Detect which cell encompasses the target text, then output its [x, y] center coordinate. 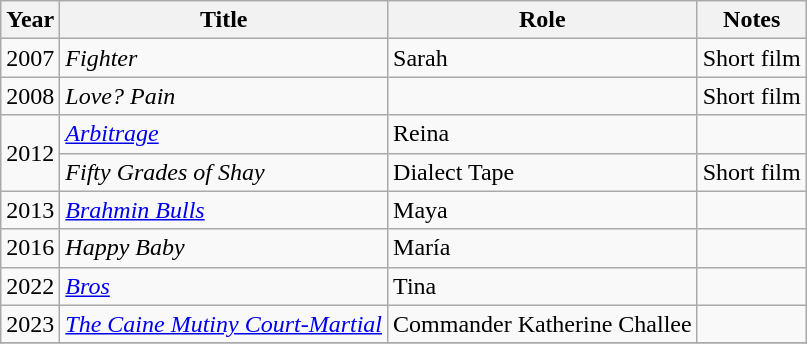
2022 [30, 286]
Dialect Tape [543, 172]
Sarah [543, 58]
Notes [752, 20]
Maya [543, 210]
The Caine Mutiny Court-Martial [224, 324]
Commander Katherine Challee [543, 324]
Fifty Grades of Shay [224, 172]
2008 [30, 96]
Tina [543, 286]
Fighter [224, 58]
Happy Baby [224, 248]
María [543, 248]
Arbitrage [224, 134]
Title [224, 20]
Year [30, 20]
Reina [543, 134]
2012 [30, 153]
Brahmin Bulls [224, 210]
2023 [30, 324]
Role [543, 20]
2016 [30, 248]
Love? Pain [224, 96]
2007 [30, 58]
2013 [30, 210]
Bros [224, 286]
